Scan for the cell matching the given text and deliver its (x, y) coordinate at center. 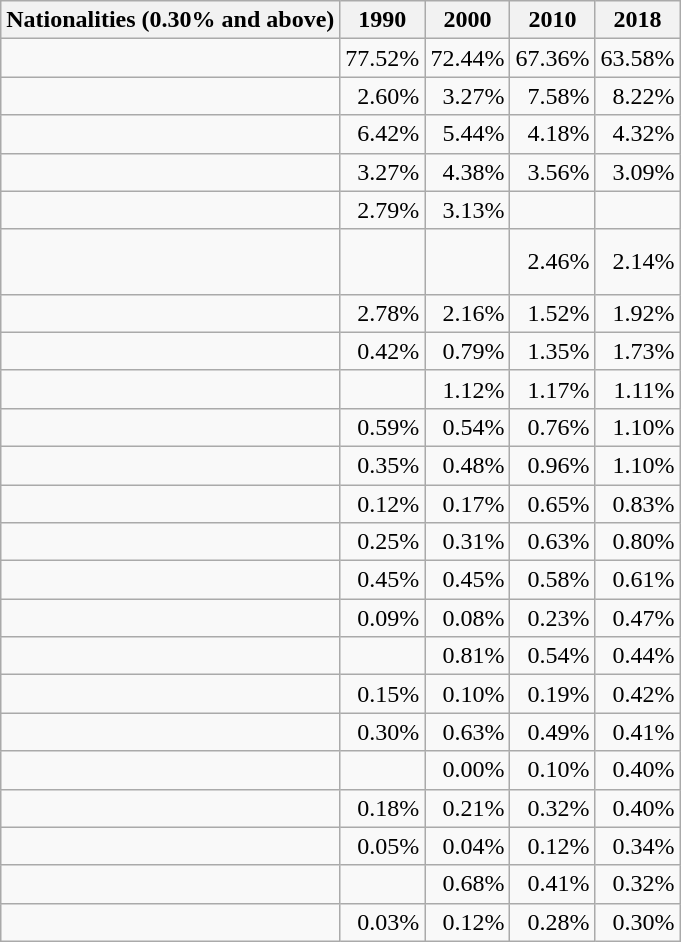
7.58% (552, 96)
0.21% (468, 808)
Nationalities (0.30% and above) (170, 20)
0.15% (382, 694)
1.12% (468, 389)
1.11% (638, 389)
77.52% (382, 58)
0.05% (382, 846)
0.59% (382, 427)
0.04% (468, 846)
0.79% (468, 351)
0.96% (552, 465)
0.35% (382, 465)
2.16% (468, 313)
4.32% (638, 134)
2.14% (638, 262)
0.49% (552, 732)
0.61% (638, 580)
0.80% (638, 542)
0.19% (552, 694)
63.58% (638, 58)
0.76% (552, 427)
3.09% (638, 172)
1.92% (638, 313)
0.47% (638, 618)
0.44% (638, 656)
2.79% (382, 210)
0.17% (468, 503)
0.00% (468, 770)
0.81% (468, 656)
0.83% (638, 503)
0.25% (382, 542)
2.60% (382, 96)
0.03% (382, 922)
1.35% (552, 351)
0.09% (382, 618)
0.68% (468, 884)
0.34% (638, 846)
0.08% (468, 618)
72.44% (468, 58)
67.36% (552, 58)
4.38% (468, 172)
1.17% (552, 389)
6.42% (382, 134)
0.28% (552, 922)
3.13% (468, 210)
4.18% (552, 134)
2010 (552, 20)
0.18% (382, 808)
2.78% (382, 313)
1.73% (638, 351)
2000 (468, 20)
5.44% (468, 134)
0.58% (552, 580)
0.48% (468, 465)
0.65% (552, 503)
3.56% (552, 172)
1.52% (552, 313)
1990 (382, 20)
2018 (638, 20)
8.22% (638, 96)
2.46% (552, 262)
0.31% (468, 542)
0.23% (552, 618)
